Return the [x, y] coordinate for the center point of the cell that contains the specified text.  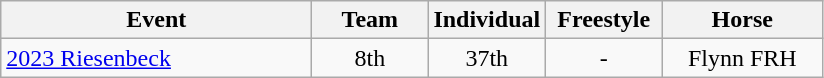
Freestyle [604, 20]
8th [370, 58]
2023 Riesenbeck [156, 58]
37th [487, 58]
Individual [487, 20]
Flynn FRH [742, 58]
Event [156, 20]
Team [370, 20]
- [604, 58]
Horse [742, 20]
